Identify which cell holds the provided text, then report its (X, Y) central coordinate. 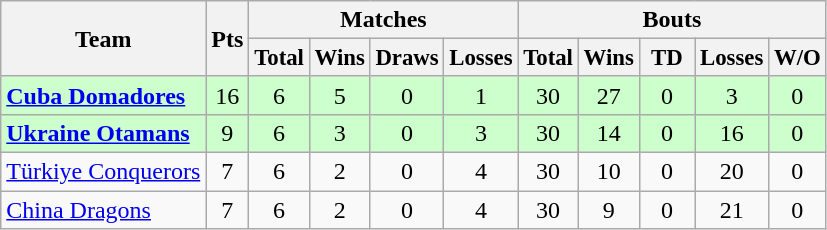
20 (732, 172)
Draws (407, 58)
27 (608, 95)
Team (104, 39)
Ukraine Otamans (104, 133)
W/O (798, 58)
5 (340, 95)
Pts (228, 39)
14 (608, 133)
21 (732, 210)
Matches (384, 20)
TD (667, 58)
10 (608, 172)
Türkiye Conquerors (104, 172)
China Dragons (104, 210)
Cuba Domadores (104, 95)
Bouts (672, 20)
1 (481, 95)
